From the cell containing the given text, extract its center point as [x, y] coordinate. 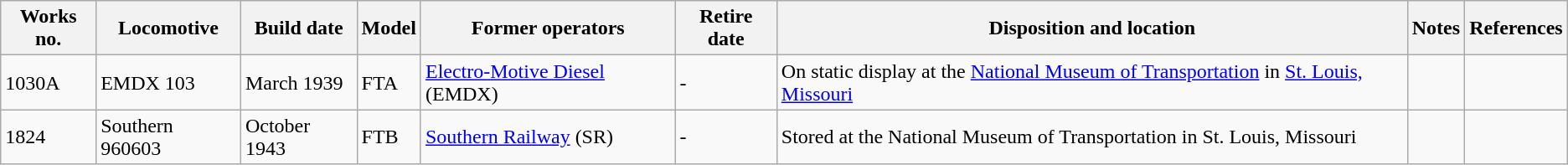
Retire date [725, 28]
Southern 960603 [169, 137]
On static display at the National Museum of Transportation in St. Louis, Missouri [1092, 82]
Disposition and location [1092, 28]
FTB [389, 137]
Build date [298, 28]
Electro-Motive Diesel (EMDX) [548, 82]
FTA [389, 82]
1030A [49, 82]
Southern Railway (SR) [548, 137]
Stored at the National Museum of Transportation in St. Louis, Missouri [1092, 137]
1824 [49, 137]
Model [389, 28]
Works no. [49, 28]
References [1516, 28]
March 1939 [298, 82]
Locomotive [169, 28]
Notes [1436, 28]
Former operators [548, 28]
October 1943 [298, 137]
EMDX 103 [169, 82]
